Locate the cell with the specified text and output its (X, Y) center coordinate. 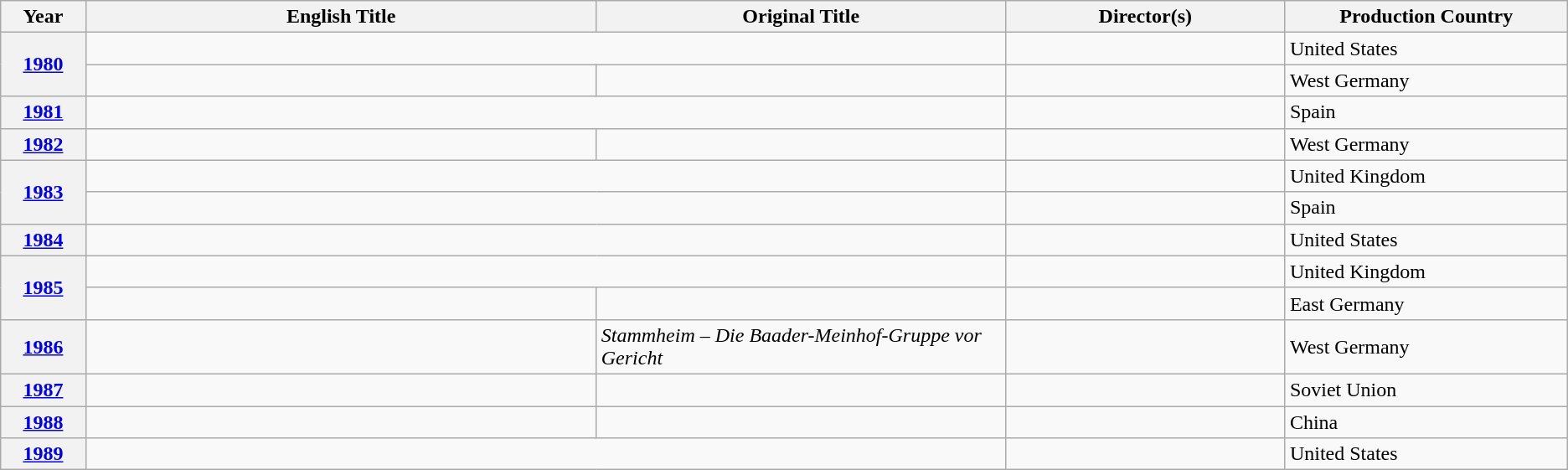
1989 (44, 454)
East Germany (1426, 303)
Year (44, 17)
Director(s) (1145, 17)
1987 (44, 390)
English Title (341, 17)
1981 (44, 112)
1988 (44, 421)
1980 (44, 65)
1985 (44, 287)
Stammheim – Die Baader-Meinhof-Gruppe vor Gericht (801, 347)
1984 (44, 240)
1986 (44, 347)
Soviet Union (1426, 390)
Production Country (1426, 17)
1983 (44, 192)
1982 (44, 144)
Original Title (801, 17)
China (1426, 421)
